Find where the given text appears and provide that cell's center as (X, Y) coordinate. 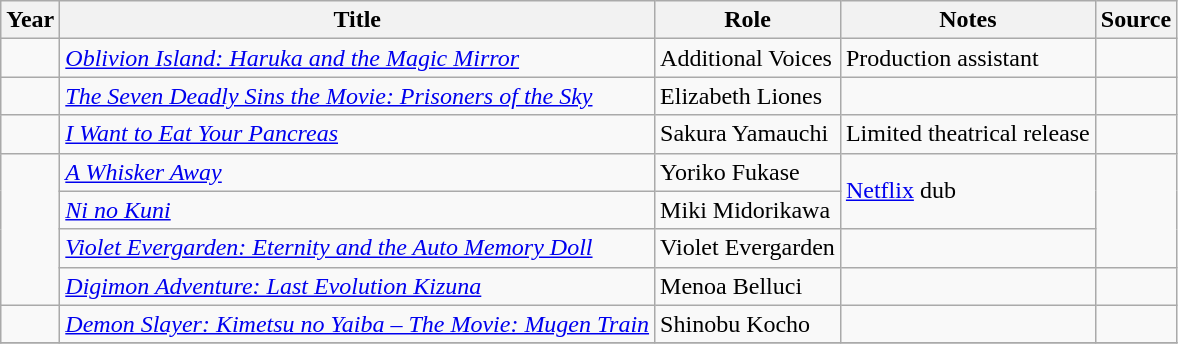
Source (1136, 20)
Violet Evergarden: Eternity and the Auto Memory Doll (358, 248)
Miki Midorikawa (748, 210)
Shinobu Kocho (748, 324)
Digimon Adventure: Last Evolution Kizuna (358, 286)
Title (358, 20)
Menoa Belluci (748, 286)
Elizabeth Liones (748, 96)
Limited theatrical release (968, 134)
Ni no Kuni (358, 210)
Violet Evergarden (748, 248)
Sakura Yamauchi (748, 134)
The Seven Deadly Sins the Movie: Prisoners of the Sky (358, 96)
Production assistant (968, 58)
Demon Slayer: Kimetsu no Yaiba – The Movie: Mugen Train (358, 324)
Year (30, 20)
Oblivion Island: Haruka and the Magic Mirror (358, 58)
I Want to Eat Your Pancreas (358, 134)
Role (748, 20)
Notes (968, 20)
Additional Voices (748, 58)
A Whisker Away (358, 172)
Netflix dub (968, 191)
Yoriko Fukase (748, 172)
